Provide the (x, y) coordinate of the cell's center where the given text is located.  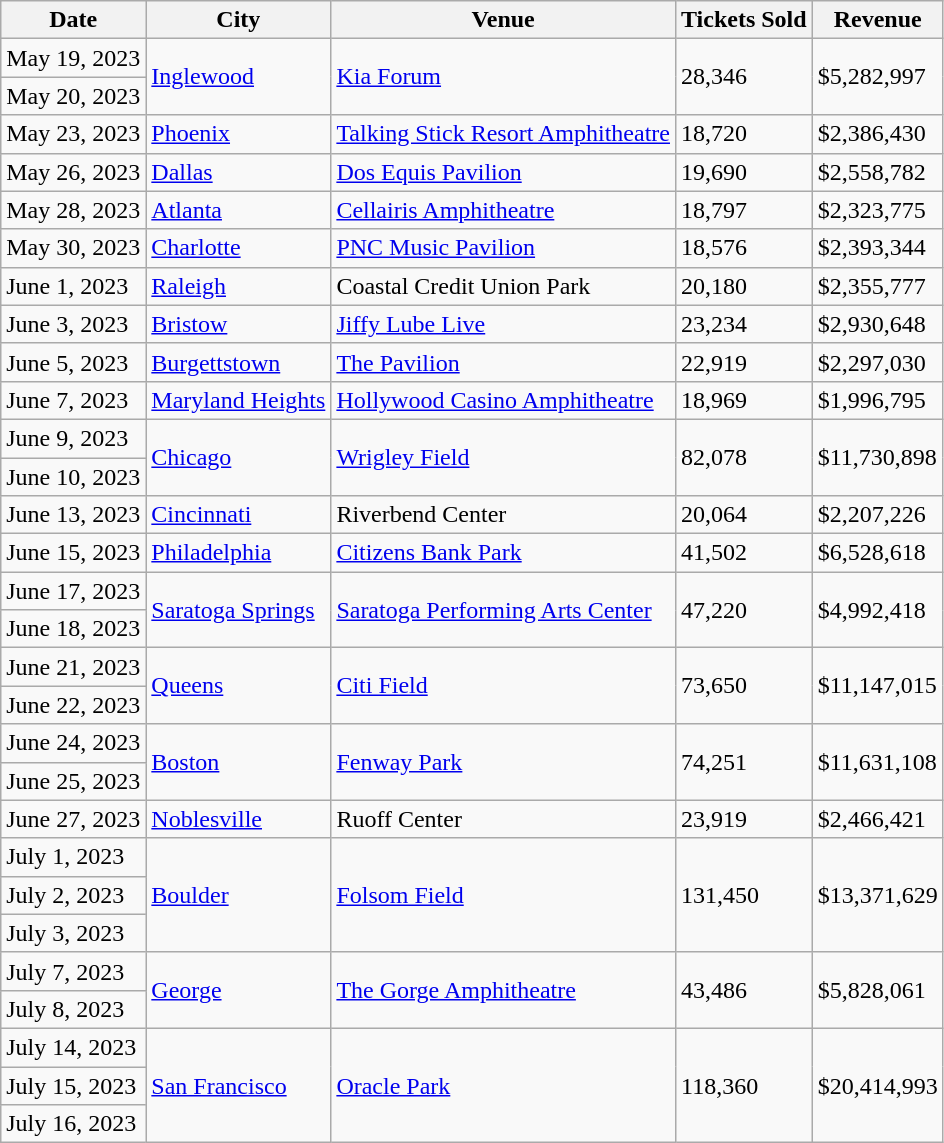
$13,371,629 (878, 895)
Cellairis Amphitheatre (504, 210)
Noblesville (238, 819)
$2,466,421 (878, 819)
18,969 (744, 400)
131,450 (744, 895)
Dos Equis Pavilion (504, 172)
June 27, 2023 (74, 819)
Oracle Park (504, 1085)
Bristow (238, 324)
Dallas (238, 172)
Saratoga Performing Arts Center (504, 610)
July 3, 2023 (74, 933)
Coastal Credit Union Park (504, 286)
Saratoga Springs (238, 610)
July 8, 2023 (74, 1009)
July 16, 2023 (74, 1124)
23,234 (744, 324)
Date (74, 20)
$20,414,993 (878, 1085)
23,919 (744, 819)
The Pavilion (504, 362)
San Francisco (238, 1085)
May 30, 2023 (74, 248)
June 5, 2023 (74, 362)
$2,323,775 (878, 210)
Folsom Field (504, 895)
Queens (238, 686)
Tickets Sold (744, 20)
Boulder (238, 895)
20,180 (744, 286)
June 15, 2023 (74, 553)
June 25, 2023 (74, 781)
June 24, 2023 (74, 743)
July 2, 2023 (74, 895)
June 21, 2023 (74, 667)
47,220 (744, 610)
Talking Stick Resort Amphitheatre (504, 134)
74,251 (744, 762)
$2,355,777 (878, 286)
$5,282,997 (878, 77)
City (238, 20)
Wrigley Field (504, 457)
May 26, 2023 (74, 172)
Citizens Bank Park (504, 553)
$2,393,344 (878, 248)
18,797 (744, 210)
July 14, 2023 (74, 1047)
June 22, 2023 (74, 705)
118,360 (744, 1085)
43,486 (744, 990)
Boston (238, 762)
George (238, 990)
Philadelphia (238, 553)
Atlanta (238, 210)
$6,528,618 (878, 553)
May 20, 2023 (74, 96)
Ruoff Center (504, 819)
19,690 (744, 172)
$4,992,418 (878, 610)
Revenue (878, 20)
July 1, 2023 (74, 857)
73,650 (744, 686)
$1,996,795 (878, 400)
$2,207,226 (878, 515)
Phoenix (238, 134)
$11,631,108 (878, 762)
May 23, 2023 (74, 134)
$2,558,782 (878, 172)
18,720 (744, 134)
18,576 (744, 248)
22,919 (744, 362)
PNC Music Pavilion (504, 248)
20,064 (744, 515)
Burgettstown (238, 362)
Jiffy Lube Live (504, 324)
June 3, 2023 (74, 324)
Chicago (238, 457)
Inglewood (238, 77)
$11,730,898 (878, 457)
June 10, 2023 (74, 477)
June 13, 2023 (74, 515)
June 17, 2023 (74, 591)
July 15, 2023 (74, 1085)
July 7, 2023 (74, 971)
June 9, 2023 (74, 438)
May 28, 2023 (74, 210)
May 19, 2023 (74, 58)
28,346 (744, 77)
Cincinnati (238, 515)
Fenway Park (504, 762)
$2,386,430 (878, 134)
Raleigh (238, 286)
Charlotte (238, 248)
The Gorge Amphitheatre (504, 990)
82,078 (744, 457)
Kia Forum (504, 77)
Riverbend Center (504, 515)
Hollywood Casino Amphitheatre (504, 400)
41,502 (744, 553)
June 1, 2023 (74, 286)
Citi Field (504, 686)
$5,828,061 (878, 990)
June 18, 2023 (74, 629)
$2,297,030 (878, 362)
June 7, 2023 (74, 400)
$11,147,015 (878, 686)
Venue (504, 20)
$2,930,648 (878, 324)
Maryland Heights (238, 400)
